Capture the cell that displays the provided text and extract its (x, y) central coordinate. 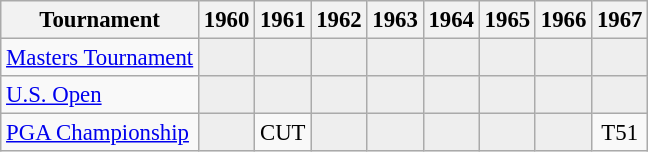
Tournament (100, 20)
1963 (395, 20)
T51 (620, 133)
1967 (620, 20)
1965 (507, 20)
Masters Tournament (100, 58)
U.S. Open (100, 95)
PGA Championship (100, 133)
1964 (451, 20)
1962 (339, 20)
1960 (227, 20)
CUT (283, 133)
1966 (563, 20)
1961 (283, 20)
